Identify which cell holds the provided text, then report its (X, Y) central coordinate. 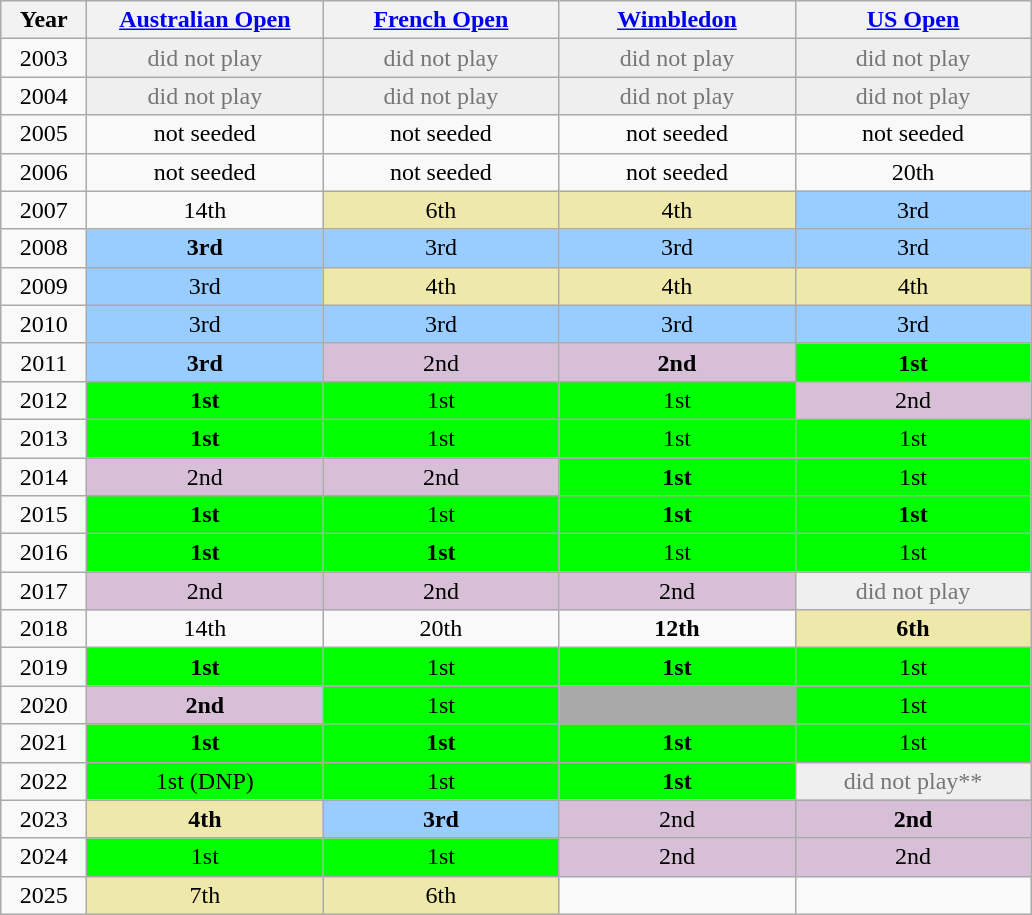
2015 (44, 515)
2016 (44, 553)
2017 (44, 591)
2021 (44, 743)
2004 (44, 96)
2011 (44, 362)
2022 (44, 781)
2010 (44, 324)
7th (205, 895)
US Open (913, 20)
2018 (44, 629)
2006 (44, 172)
2012 (44, 400)
French Open (441, 20)
did not play** (913, 781)
2005 (44, 134)
Australian Open (205, 20)
Wimbledon (677, 20)
2024 (44, 857)
12th (677, 629)
2019 (44, 667)
2013 (44, 438)
2003 (44, 58)
2023 (44, 819)
2014 (44, 477)
1st (DNP) (205, 781)
2007 (44, 210)
Year (44, 20)
2009 (44, 286)
2020 (44, 705)
2008 (44, 248)
2025 (44, 895)
